Detect which cell encompasses the target text, then output its (X, Y) center coordinate. 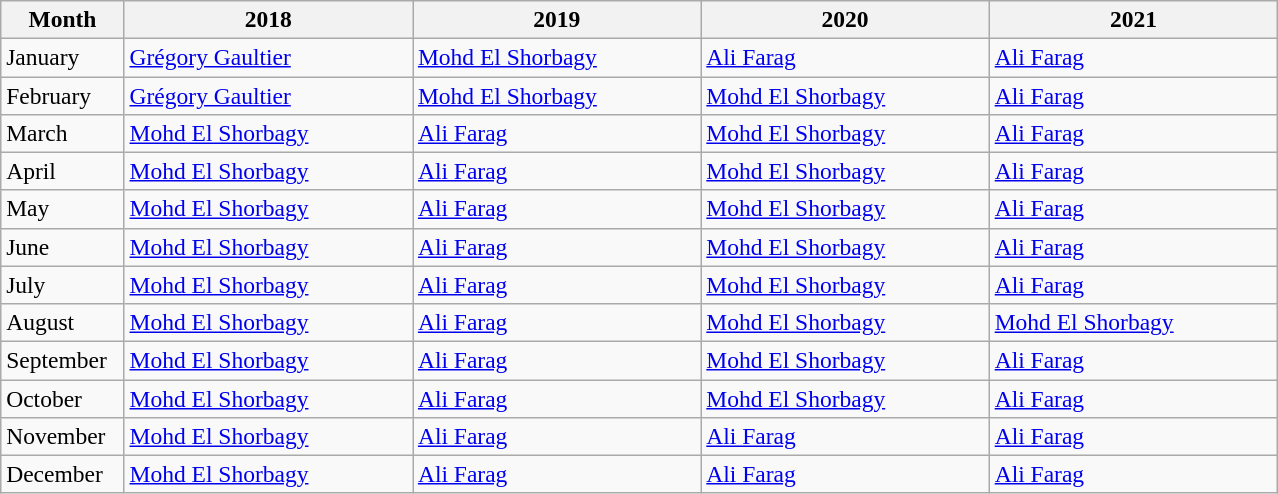
October (62, 398)
August (62, 322)
2019 (556, 19)
Month (62, 19)
February (62, 95)
December (62, 474)
July (62, 285)
September (62, 360)
November (62, 436)
January (62, 57)
June (62, 247)
2020 (845, 19)
2021 (1133, 19)
March (62, 133)
May (62, 209)
2018 (268, 19)
April (62, 171)
